Determine the (X, Y) coordinate at the center of the cell enclosing the given text.  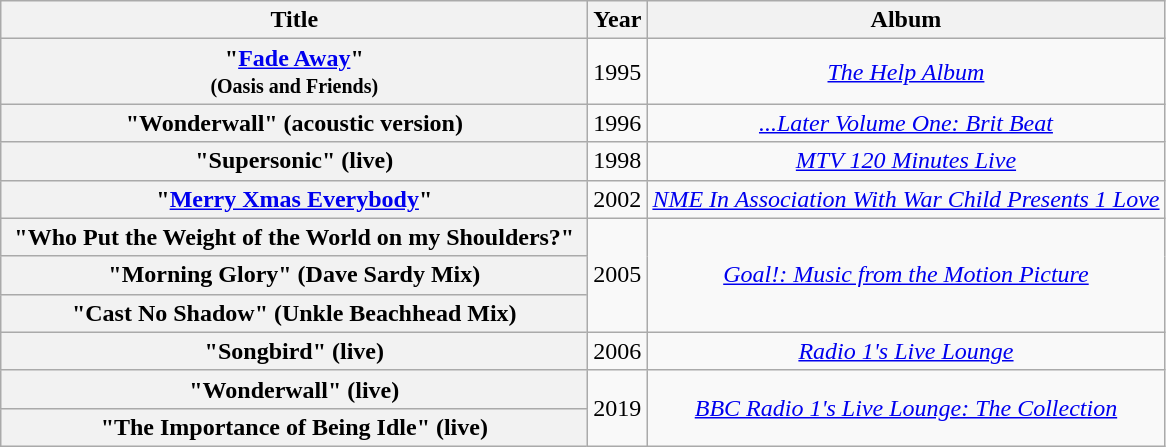
Year (618, 20)
Album (906, 20)
BBC Radio 1's Live Lounge: The Collection (906, 408)
2019 (618, 408)
"Who Put the Weight of the World on my Shoulders?" (294, 237)
2002 (618, 199)
"Fade Away" (Oasis and Friends) (294, 72)
"Merry Xmas Everybody" (294, 199)
Title (294, 20)
"Wonderwall" (acoustic version) (294, 123)
2005 (618, 275)
...Later Volume One: Brit Beat (906, 123)
"The Importance of Being Idle" (live) (294, 427)
1995 (618, 72)
"Wonderwall" (live) (294, 389)
"Morning Glory" (Dave Sardy Mix) (294, 275)
"Songbird" (live) (294, 351)
1996 (618, 123)
The Help Album (906, 72)
1998 (618, 161)
MTV 120 Minutes Live (906, 161)
Radio 1's Live Lounge (906, 351)
"Supersonic" (live) (294, 161)
2006 (618, 351)
NME In Association With War Child Presents 1 Love (906, 199)
Goal!: Music from the Motion Picture (906, 275)
"Cast No Shadow" (Unkle Beachhead Mix) (294, 313)
